Scan for the cell matching the given text and deliver its [X, Y] coordinate at center. 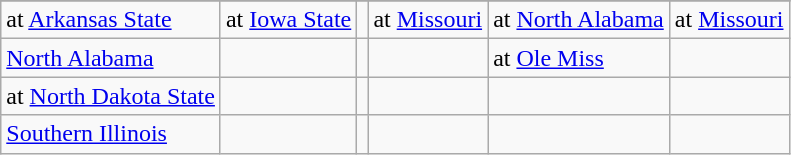
at North Alabama [579, 20]
at Iowa State [288, 20]
at North Dakota State [111, 96]
at Ole Miss [579, 58]
at Arkansas State [111, 20]
Southern Illinois [111, 134]
North Alabama [111, 58]
